Detect which cell encompasses the target text, then output its (x, y) center coordinate. 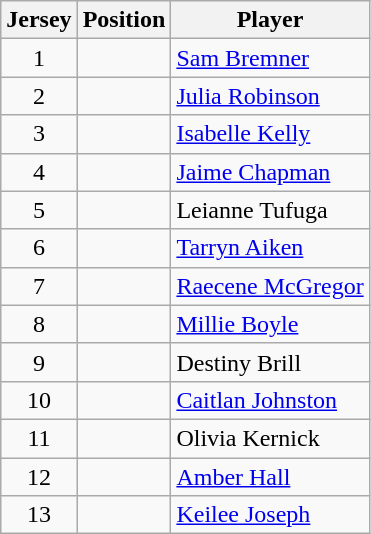
1 (39, 58)
11 (39, 438)
Olivia Kernick (270, 438)
8 (39, 324)
Jaime Chapman (270, 172)
3 (39, 134)
Destiny Brill (270, 362)
6 (39, 248)
2 (39, 96)
Leianne Tufuga (270, 210)
Player (270, 20)
Amber Hall (270, 477)
Keilee Joseph (270, 515)
9 (39, 362)
Jersey (39, 20)
Sam Bremner (270, 58)
Raecene McGregor (270, 286)
7 (39, 286)
5 (39, 210)
13 (39, 515)
Julia Robinson (270, 96)
Tarryn Aiken (270, 248)
Position (124, 20)
12 (39, 477)
Caitlan Johnston (270, 400)
10 (39, 400)
Isabelle Kelly (270, 134)
Millie Boyle (270, 324)
4 (39, 172)
